From the cell containing the given text, extract its center point as (x, y) coordinate. 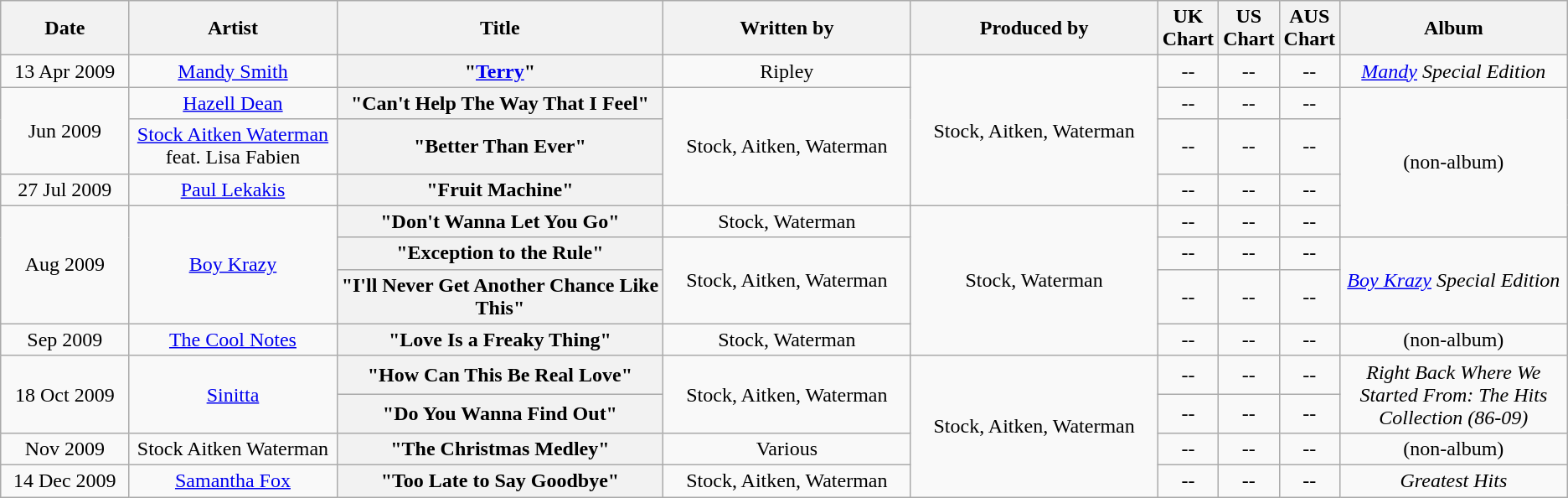
Artist (233, 29)
18 Oct 2009 (65, 394)
"Exception to the Rule" (500, 253)
"Fruit Machine" (500, 189)
Ripley (787, 71)
Jun 2009 (65, 131)
Produced by (1034, 29)
Aug 2009 (65, 265)
"How Can This Be Real Love" (500, 375)
13 Apr 2009 (65, 71)
Stock Aitken Waterman feat. Lisa Fabien (233, 146)
"The Christmas Medley" (500, 449)
"I'll Never Get Another Chance Like This" (500, 297)
Hazell Dean (233, 103)
Sep 2009 (65, 340)
Title (500, 29)
Mandy Special Edition (1453, 71)
Written by (787, 29)
"Better Than Ever" (500, 146)
AUS Chart (1309, 29)
"Can't Help The Way That I Feel" (500, 103)
"Too Late to Say Goodbye" (500, 480)
US Chart (1249, 29)
The Cool Notes (233, 340)
"Terry" (500, 71)
Boy Krazy Special Edition (1453, 280)
Paul Lekakis (233, 189)
"Don't Wanna Let You Go" (500, 221)
Date (65, 29)
Boy Krazy (233, 265)
14 Dec 2009 (65, 480)
"Do You Wanna Find Out" (500, 413)
27 Jul 2009 (65, 189)
Samantha Fox (233, 480)
"Love Is a Freaky Thing" (500, 340)
Mandy Smith (233, 71)
Stock Aitken Waterman (233, 449)
Sinitta (233, 394)
Nov 2009 (65, 449)
UK Chart (1188, 29)
Album (1453, 29)
Right Back Where We Started From: The Hits Collection (86-09) (1453, 394)
Various (787, 449)
Greatest Hits (1453, 480)
